For the text-containing cell, return its midpoint in (X, Y) coordinate format. 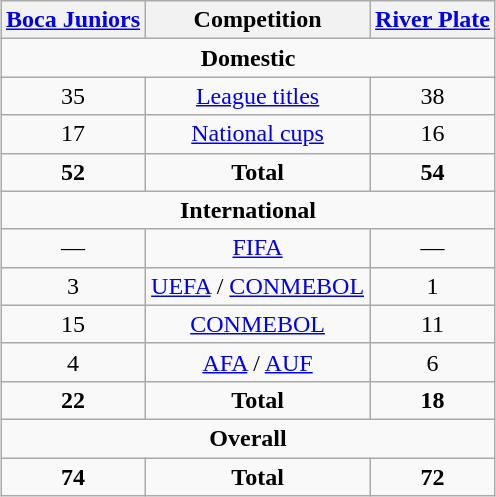
72 (433, 477)
Competition (258, 20)
11 (433, 324)
6 (433, 362)
AFA / AUF (258, 362)
35 (72, 96)
National cups (258, 134)
3 (72, 286)
18 (433, 400)
52 (72, 172)
River Plate (433, 20)
UEFA / CONMEBOL (258, 286)
17 (72, 134)
4 (72, 362)
74 (72, 477)
38 (433, 96)
15 (72, 324)
Overall (248, 438)
22 (72, 400)
Domestic (248, 58)
1 (433, 286)
CONMEBOL (258, 324)
Boca Juniors (72, 20)
League titles (258, 96)
54 (433, 172)
16 (433, 134)
International (248, 210)
FIFA (258, 248)
